Search for the cell housing the specified text and yield its (X, Y) center coordinate. 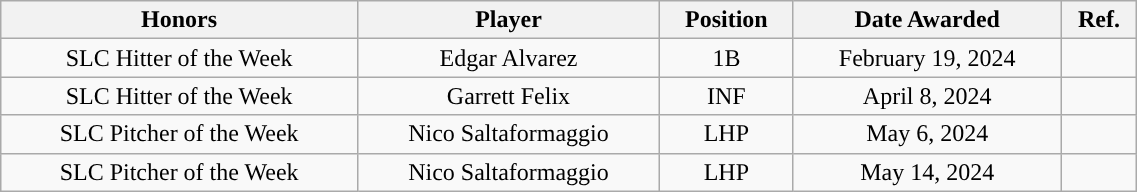
Player (508, 20)
1B (727, 58)
Position (727, 20)
Garrett Felix (508, 96)
April 8, 2024 (927, 96)
February 19, 2024 (927, 58)
INF (727, 96)
Ref. (1099, 20)
Edgar Alvarez (508, 58)
Honors (180, 20)
May 6, 2024 (927, 134)
May 14, 2024 (927, 172)
Date Awarded (927, 20)
